Search for the cell housing the specified text and yield its (X, Y) center coordinate. 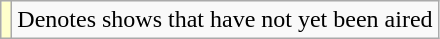
Denotes shows that have not yet been aired (225, 20)
